Return (x, y) of the center of cell containing provided text 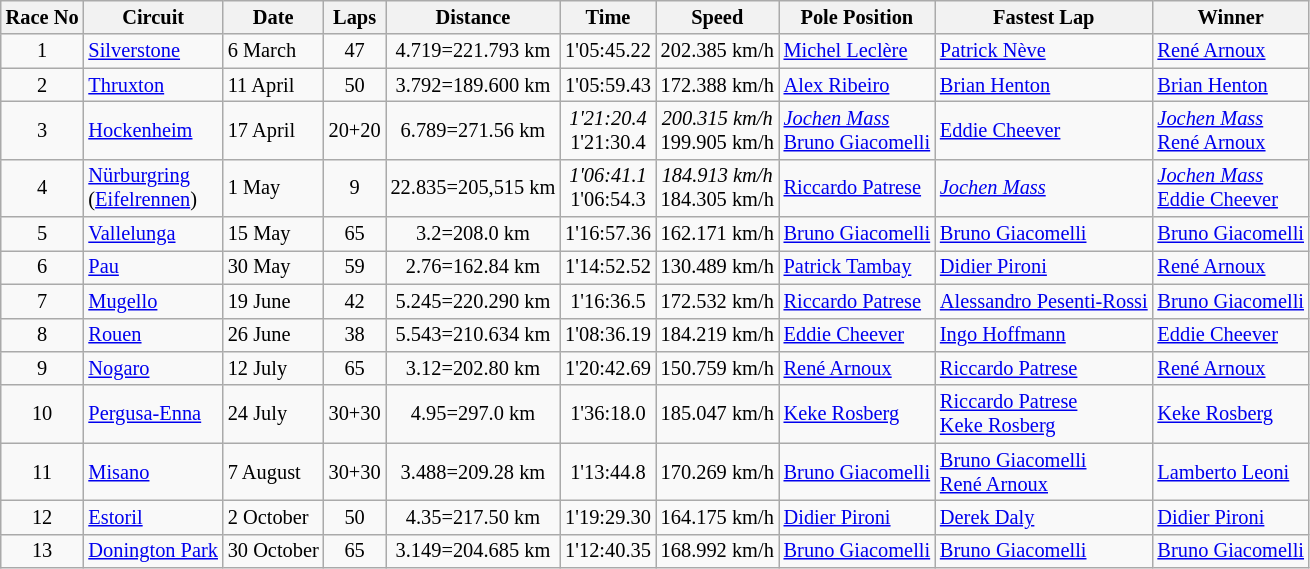
Lamberto Leoni (1231, 472)
Time (608, 17)
11 April (274, 85)
Jochen Mass Bruno Giacomelli (857, 130)
7 (42, 301)
1'36:18.0 (608, 414)
Race No (42, 17)
164.175 km/h (718, 517)
19 June (274, 301)
Pau (152, 267)
Laps (355, 17)
Thruxton (152, 85)
30 May (274, 267)
24 July (274, 414)
Nogaro (152, 368)
Pole Position (857, 17)
Fastest Lap (1044, 17)
162.171 km/h (718, 234)
Rouen (152, 335)
Michel Leclère (857, 51)
6.789=271.56 km (474, 130)
2 October (274, 517)
20+20 (355, 130)
Mugello (152, 301)
Riccardo Patrese Keke Rosberg (1044, 414)
2 (42, 85)
Misano (152, 472)
17 April (274, 130)
4.35=217.50 km (474, 517)
Silverstone (152, 51)
Date (274, 17)
22.835=205,515 km (474, 188)
4.95=297.0 km (474, 414)
26 June (274, 335)
172.388 km/h (718, 85)
1 (42, 51)
4 (42, 188)
1'13:44.8 (608, 472)
12 (42, 517)
6 (42, 267)
Speed (718, 17)
Jochen Mass Eddie Cheever (1231, 188)
Estoril (152, 517)
8 (42, 335)
38 (355, 335)
1'06:41.11'06:54.3 (608, 188)
Jochen Mass (1044, 188)
150.759 km/h (718, 368)
5.245=220.290 km (474, 301)
Nürburgring (Eifelrennen) (152, 188)
10 (42, 414)
200.315 km/h199.905 km/h (718, 130)
4.719=221.793 km (474, 51)
7 August (274, 472)
1'21:20.41'21:30.4 (608, 130)
5 (42, 234)
170.269 km/h (718, 472)
Donington Park (152, 551)
30 October (274, 551)
59 (355, 267)
3 (42, 130)
1'14:52.52 (608, 267)
1'08:36.19 (608, 335)
Distance (474, 17)
Bruno Giacomelli René Arnoux (1044, 472)
Patrick Tambay (857, 267)
130.489 km/h (718, 267)
Patrick Nève (1044, 51)
3.12=202.80 km (474, 368)
3.488=209.28 km (474, 472)
1'12:40.35 (608, 551)
2.76=162.84 km (474, 267)
3.2=208.0 km (474, 234)
3.792=189.600 km (474, 85)
1 May (274, 188)
168.992 km/h (718, 551)
Alex Ribeiro (857, 85)
3.149=204.685 km (474, 551)
6 March (274, 51)
5.543=210.634 km (474, 335)
1'16:57.36 (608, 234)
12 July (274, 368)
1'19:29.30 (608, 517)
184.913 km/h184.305 km/h (718, 188)
Winner (1231, 17)
Ingo Hoffmann (1044, 335)
15 May (274, 234)
1'05:45.22 (608, 51)
Vallelunga (152, 234)
Derek Daly (1044, 517)
11 (42, 472)
184.219 km/h (718, 335)
Jochen Mass René Arnoux (1231, 130)
1'20:42.69 (608, 368)
47 (355, 51)
202.385 km/h (718, 51)
Pergusa-Enna (152, 414)
172.532 km/h (718, 301)
13 (42, 551)
42 (355, 301)
Hockenheim (152, 130)
1'05:59.43 (608, 85)
Circuit (152, 17)
1'16:36.5 (608, 301)
185.047 km/h (718, 414)
Alessandro Pesenti-Rossi (1044, 301)
